Identify which cell holds the provided text, then report its (X, Y) central coordinate. 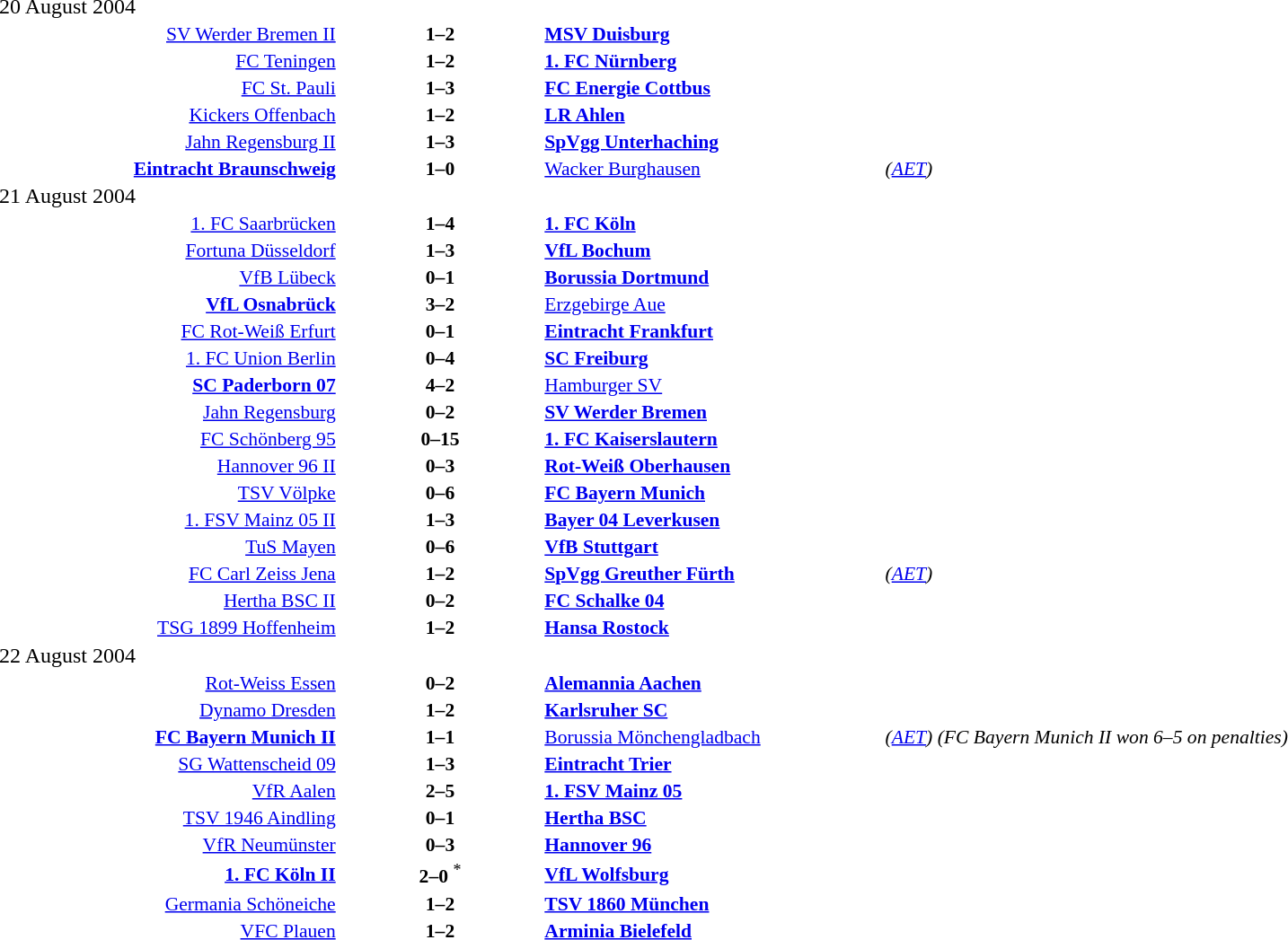
TSV 1860 München (713, 903)
VfB Stuttgart (713, 547)
SpVgg Unterhaching (713, 142)
LR Ahlen (713, 115)
1. FSV Mainz 05 (713, 790)
1–1 (440, 736)
Hansa Rostock (713, 628)
SV Werder Bremen (713, 412)
Hamburger SV (713, 385)
1–4 (440, 224)
2–5 (440, 790)
Hertha BSC (713, 817)
SC Freiburg (713, 358)
1. FC Köln (713, 224)
MSV Duisburg (713, 34)
FC Energie Cottbus (713, 88)
3–2 (440, 304)
VfL Bochum (713, 250)
1. FC Nürnberg (713, 61)
Eintracht Trier (713, 763)
1. FC Kaiserslautern (713, 439)
Borussia Mönchengladbach (713, 736)
0–4 (440, 358)
Karlsruher SC (713, 709)
2–0 * (440, 874)
VfL Wolfsburg (713, 874)
SpVgg Greuther Fürth (713, 574)
Borussia Dortmund (713, 277)
0–15 (440, 439)
Erzgebirge Aue (713, 304)
Eintracht Frankfurt (713, 331)
Hannover 96 (713, 844)
FC Schalke 04 (713, 601)
Rot-Weiß Oberhausen (713, 466)
4–2 (440, 385)
Wacker Burghausen (713, 169)
Alemannia Aachen (713, 682)
1–0 (440, 169)
FC Bayern Munich (713, 493)
Bayer 04 Leverkusen (713, 520)
